Locate the cell with the specified text and output its (x, y) center coordinate. 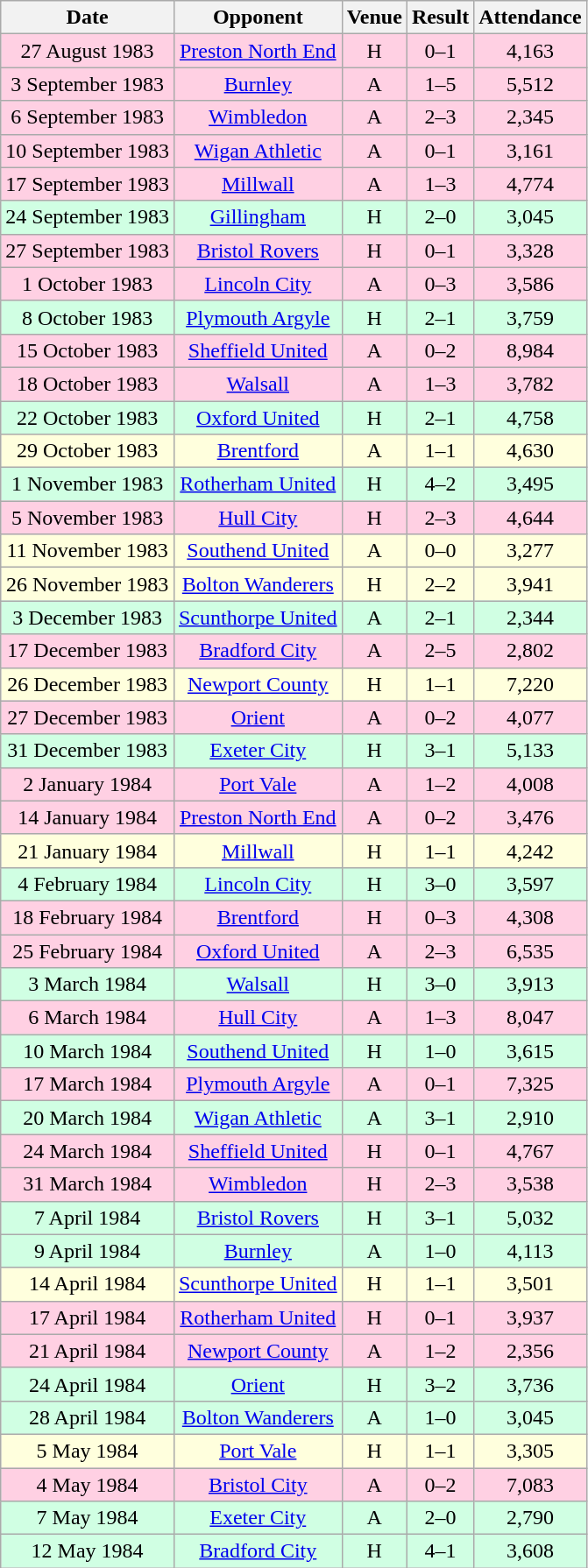
3,495 (530, 484)
22 October 1983 (88, 418)
25 February 1984 (88, 950)
17 September 1983 (88, 184)
3,586 (530, 284)
11 November 1983 (88, 551)
1–5 (440, 84)
2,802 (530, 651)
7 April 1984 (88, 1218)
29 October 1983 (88, 451)
27 August 1983 (88, 51)
24 September 1983 (88, 217)
7 May 1984 (88, 1518)
4,774 (530, 184)
4–1 (440, 1551)
27 September 1983 (88, 251)
3 September 1983 (88, 84)
26 November 1983 (88, 584)
17 March 1984 (88, 1084)
18 October 1983 (88, 384)
20 March 1984 (88, 1118)
24 April 1984 (88, 1384)
Opponent (258, 18)
3,538 (530, 1184)
4,308 (530, 917)
24 March 1984 (88, 1151)
4,767 (530, 1151)
3,759 (530, 317)
26 December 1983 (88, 684)
5 May 1984 (88, 1451)
4,113 (530, 1251)
3,476 (530, 817)
1 October 1983 (88, 284)
4 May 1984 (88, 1485)
17 April 1984 (88, 1317)
4,008 (530, 784)
6,535 (530, 950)
2,345 (530, 117)
31 March 1984 (88, 1184)
4,644 (530, 518)
Result (440, 18)
5 November 1983 (88, 518)
3,736 (530, 1384)
3,937 (530, 1317)
3,501 (530, 1284)
21 April 1984 (88, 1351)
6 March 1984 (88, 1018)
14 April 1984 (88, 1284)
3 December 1983 (88, 618)
2,344 (530, 618)
3,615 (530, 1051)
15 October 1983 (88, 350)
3,941 (530, 584)
Venue (374, 18)
8 October 1983 (88, 317)
2 January 1984 (88, 784)
0–0 (440, 551)
2,910 (530, 1118)
2–5 (440, 651)
21 January 1984 (88, 851)
5,133 (530, 751)
6 September 1983 (88, 117)
3 March 1984 (88, 985)
12 May 1984 (88, 1551)
2,356 (530, 1351)
4,077 (530, 717)
4–2 (440, 484)
3,782 (530, 384)
1 November 1983 (88, 484)
7,325 (530, 1084)
Date (88, 18)
4 February 1984 (88, 884)
3,913 (530, 985)
4,758 (530, 418)
18 February 1984 (88, 917)
17 December 1983 (88, 651)
3,608 (530, 1551)
4,163 (530, 51)
Attendance (530, 18)
10 September 1983 (88, 151)
3–2 (440, 1384)
4,242 (530, 851)
9 April 1984 (88, 1251)
7,220 (530, 684)
4,630 (530, 451)
7,083 (530, 1485)
5,032 (530, 1218)
27 December 1983 (88, 717)
3,597 (530, 884)
Bristol City (258, 1485)
2–2 (440, 584)
28 April 1984 (88, 1417)
3,328 (530, 251)
14 January 1984 (88, 817)
Gillingham (258, 217)
3,161 (530, 151)
10 March 1984 (88, 1051)
2,790 (530, 1518)
5,512 (530, 84)
8,047 (530, 1018)
8,984 (530, 350)
3,277 (530, 551)
3,305 (530, 1451)
31 December 1983 (88, 751)
